Determine the (x, y) coordinate at the center of the cell enclosing the given text.  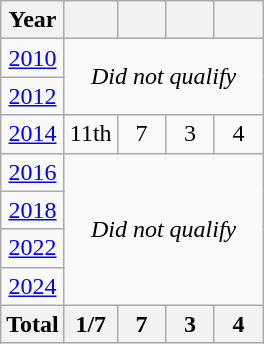
2022 (33, 248)
Total (33, 324)
2018 (33, 210)
2024 (33, 286)
1/7 (90, 324)
11th (90, 134)
2010 (33, 58)
Year (33, 20)
2012 (33, 96)
2016 (33, 172)
2014 (33, 134)
